Capture the cell that displays the provided text and extract its (X, Y) central coordinate. 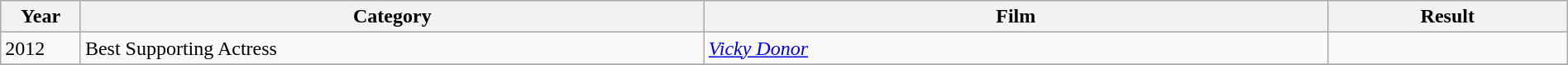
Film (1016, 17)
2012 (41, 48)
Vicky Donor (1016, 48)
Category (392, 17)
Best Supporting Actress (392, 48)
Year (41, 17)
Result (1447, 17)
